Determine the (x, y) coordinate at the center of the cell enclosing the given text.  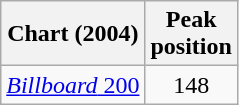
148 (191, 85)
Billboard 200 (73, 85)
Peakposition (191, 34)
Chart (2004) (73, 34)
